Determine the (x, y) coordinate at the center of the cell enclosing the given text.  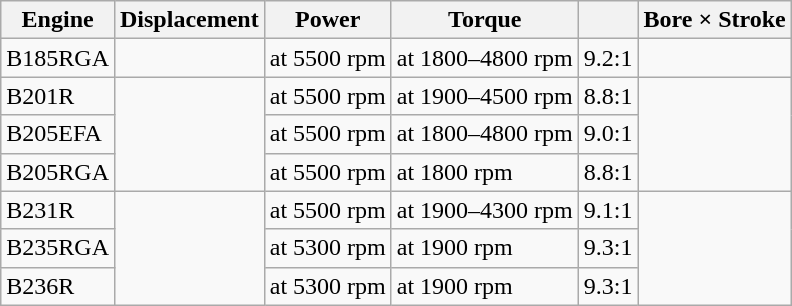
B236R (58, 286)
Power (328, 20)
B235RGA (58, 248)
9.1:1 (608, 210)
9.2:1 (608, 58)
Bore × Stroke (714, 20)
B201R (58, 96)
B185RGA (58, 58)
B231R (58, 210)
at 1900–4300 rpm (484, 210)
at 1800 rpm (484, 172)
Torque (484, 20)
Displacement (189, 20)
B205RGA (58, 172)
B205EFA (58, 134)
at 1900–4500 rpm (484, 96)
9.0:1 (608, 134)
Engine (58, 20)
